Output the (X, Y) coordinate of the center of the cell containing the given text.  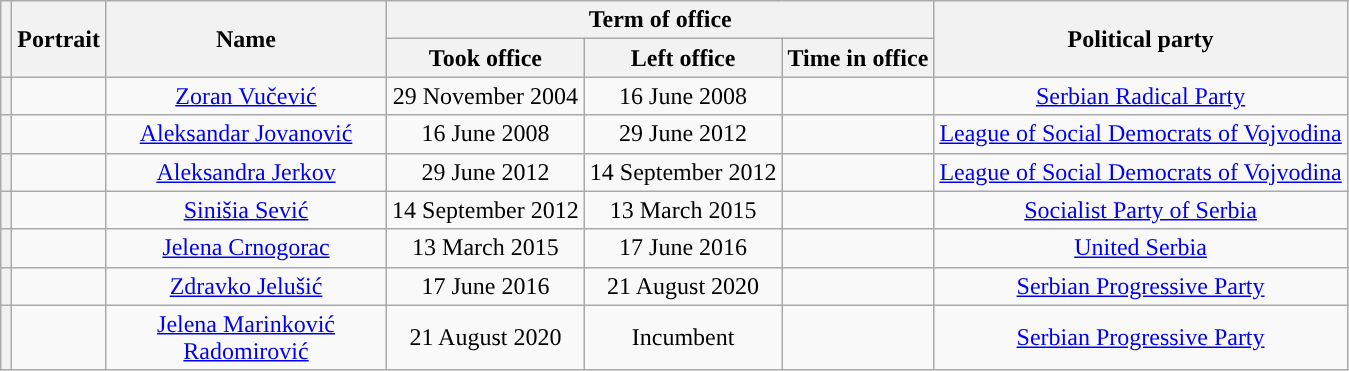
Zoran Vučević (246, 96)
Serbian Radical Party (1140, 96)
Political party (1140, 39)
Term of office (660, 20)
United Serbia (1140, 248)
Aleksandar Jovanović (246, 134)
Portrait (59, 39)
Jelena Marinković Radomirović (246, 338)
Time in office (858, 58)
Sinišia Sević (246, 210)
Incumbent (683, 338)
Zdravko Jelušić (246, 286)
Took office (486, 58)
Jelena Crnogorac (246, 248)
Socialist Party of Serbia (1140, 210)
Name (246, 39)
Aleksandra Jerkov (246, 172)
Left office (683, 58)
29 November 2004 (486, 96)
